Extract the (X, Y) coordinate from the center of the cell holding the provided text.  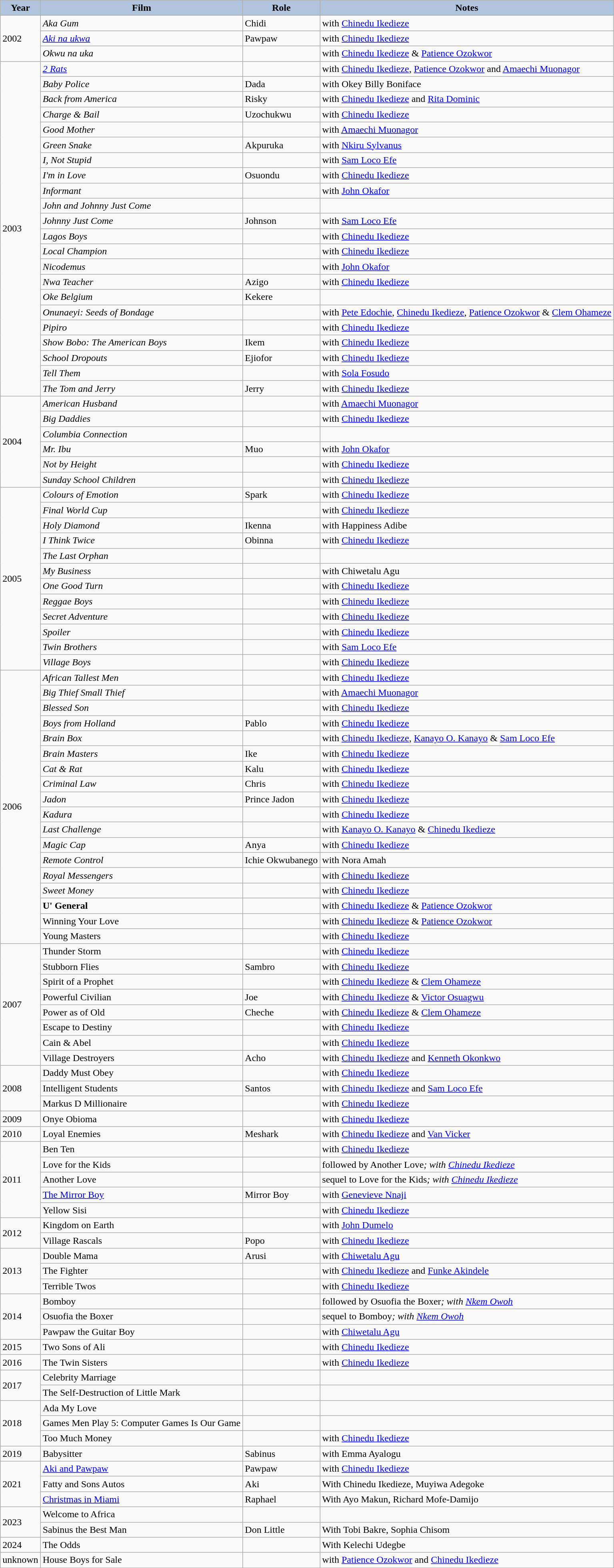
Village Destroyers (142, 1058)
Kalu (282, 769)
Joe (282, 997)
Kekere (282, 297)
Raphael (282, 1499)
sequel to Bomboy; with Nkem Owoh (467, 1317)
Stubborn Flies (142, 967)
With Chinedu Ikedieze, Muyiwa Adegoke (467, 1484)
Cat & Rat (142, 769)
Uzochukwu (282, 114)
The Odds (142, 1545)
Double Mama (142, 1256)
Powerful Civilian (142, 997)
Power as of Old (142, 1012)
Pablo (282, 723)
Osuofia the Boxer (142, 1317)
With Ayo Makun, Richard Mofe-Damijo (467, 1499)
Risky (282, 99)
Reggae Boys (142, 601)
Aki na ukwa (142, 38)
American Husband (142, 403)
Aka Gum (142, 23)
Escape to Destiny (142, 1027)
with Kanayo O. Kanayo & Chinedu Ikedieze (467, 830)
My Business (142, 571)
Local Champion (142, 251)
Bomboy (142, 1301)
Anya (282, 845)
Muo (282, 449)
Okwu na uka (142, 54)
Azigo (282, 282)
Ichie Okwubanego (282, 860)
Oke Belgium (142, 297)
Terrible Twos (142, 1286)
Lagos Boys (142, 236)
Intelligent Students (142, 1088)
Ikem (282, 343)
2018 (20, 1423)
2004 (20, 441)
Aki (282, 1484)
Arusi (282, 1256)
unknown (20, 1560)
Not by Height (142, 465)
Too Much Money (142, 1438)
with Chinedu Ikedieze, Patience Ozokwor and Amaechi Muonagor (467, 69)
2016 (20, 1362)
Remote Control (142, 860)
Criminal Law (142, 784)
Aki and Pawpaw (142, 1469)
Royal Messengers (142, 875)
Mirror Boy (282, 1195)
Chidi (282, 23)
Sunday School Children (142, 480)
Popo (282, 1241)
U' General (142, 906)
with Chinedu Ikedieze and Van Vicker (467, 1134)
with Nora Amah (467, 860)
Spirit of a Prophet (142, 982)
2012 (20, 1233)
Celebrity Marriage (142, 1377)
Sweet Money (142, 890)
with Patience Ozokwor and Chinedu Ikedieze (467, 1560)
Role (282, 8)
Sambro (282, 967)
with Sola Fosudo (467, 373)
Ben Ten (142, 1149)
2003 (20, 229)
Charge & Bail (142, 114)
Obinna (282, 541)
with Chinedu Ikedieze and Kenneth Okonkwo (467, 1058)
The Tom and Jerry (142, 388)
with Nkiru Sylvanus (467, 145)
with Emma Ayalogu (467, 1454)
Babysitter (142, 1454)
Christmas in Miami (142, 1499)
Spoiler (142, 632)
Show Bobo: The American Boys (142, 343)
Year (20, 8)
Secret Adventure (142, 616)
Acho (282, 1058)
I'm in Love (142, 175)
The Mirror Boy (142, 1195)
Ikenna (282, 525)
Pawpaw the Guitar Boy (142, 1332)
Kingdom on Earth (142, 1225)
Thunder Storm (142, 952)
2011 (20, 1179)
Don Little (282, 1530)
Meshark (282, 1134)
Back from America (142, 99)
Akpuruka (282, 145)
2015 (20, 1347)
with Okey Billy Boniface (467, 84)
Informant (142, 191)
Baby Police (142, 84)
Young Masters (142, 936)
Dada (282, 84)
Yellow Sisi (142, 1210)
Columbia Connection (142, 434)
with John Dumelo (467, 1225)
2008 (20, 1088)
The Fighter (142, 1271)
Two Sons of Ali (142, 1347)
Osuondu (282, 175)
2010 (20, 1134)
Love for the Kids (142, 1165)
Good Mother (142, 130)
Village Boys (142, 662)
John and Johnny Just Come (142, 206)
with Chinedu Ikedieze and Sam Loco Efe (467, 1088)
Magic Cap (142, 845)
Daddy Must Obey (142, 1073)
Sabinus the Best Man (142, 1530)
Cain & Abel (142, 1043)
School Dropouts (142, 358)
Onye Obioma (142, 1119)
with Chinedu Ikedieze, Kanayo O. Kanayo & Sam Loco Efe (467, 738)
The Last Orphan (142, 556)
Pipiro (142, 327)
2 Rats (142, 69)
I, Not Stupid (142, 160)
African Tallest Men (142, 678)
2014 (20, 1317)
Cheche (282, 1012)
Ejiofor (282, 358)
with Chinedu Ikedieze & Victor Osuagwu (467, 997)
Santos (282, 1088)
with Pete Edochie, Chinedu Ikedieze, Patience Ozokwor & Clem Ohameze (467, 312)
Film (142, 8)
with Chinedu Ikedieze and Rita Dominic (467, 99)
sequel to Love for the Kids; with Chinedu Ikedieze (467, 1180)
Jadon (142, 799)
2007 (20, 1005)
2009 (20, 1119)
Big Daddies (142, 419)
Johnson (282, 221)
Fatty and Sons Autos (142, 1484)
Nicodemus (142, 267)
With Kelechi Udegbe (467, 1545)
Final World Cup (142, 510)
Last Challenge (142, 830)
Winning Your Love (142, 921)
Brain Masters (142, 754)
followed by Osuofia the Boxer; with Nkem Owoh (467, 1301)
The Twin Sisters (142, 1362)
Holy Diamond (142, 525)
Welcome to Africa (142, 1514)
Mr. Ibu (142, 449)
Johnny Just Come (142, 221)
Brain Box (142, 738)
2013 (20, 1271)
Kadura (142, 814)
followed by Another Love; with Chinedu Ikedieze (467, 1165)
Spark (282, 495)
With Tobi Bakre, Sophia Chisom (467, 1530)
2024 (20, 1545)
Nwa Teacher (142, 282)
Jerry (282, 388)
Chris (282, 784)
Blessed Son (142, 708)
Twin Brothers (142, 647)
2005 (20, 579)
Ada My Love (142, 1408)
with Happiness Adibe (467, 525)
Green Snake (142, 145)
2002 (20, 38)
Ike (282, 754)
2006 (20, 807)
Tell Them (142, 373)
Loyal Enemies (142, 1134)
One Good Turn (142, 586)
House Boys for Sale (142, 1560)
I Think Twice (142, 541)
2019 (20, 1454)
2021 (20, 1484)
Games Men Play 5: Computer Games Is Our Game (142, 1423)
Prince Jadon (282, 799)
Markus D Millionaire (142, 1103)
Sabinus (282, 1454)
Village Rascals (142, 1241)
Another Love (142, 1180)
Notes (467, 8)
Boys from Holland (142, 723)
Big Thief Small Thief (142, 693)
with Chinedu Ikedieze and Funke Akindele (467, 1271)
with Genevieve Nnaji (467, 1195)
2023 (20, 1522)
The Self-Destruction of Little Mark (142, 1392)
Colours of Emotion (142, 495)
2017 (20, 1385)
Onunaeyi: Seeds of Bondage (142, 312)
